Identify which cell holds the provided text, then report its [x, y] central coordinate. 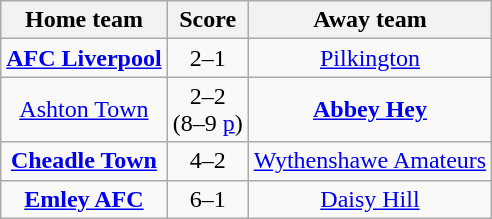
Emley AFC [84, 199]
Pilkington [370, 58]
2–2(8–9 p) [208, 110]
Daisy Hill [370, 199]
AFC Liverpool [84, 58]
Score [208, 20]
2–1 [208, 58]
Away team [370, 20]
Wythenshawe Amateurs [370, 161]
Abbey Hey [370, 110]
Ashton Town [84, 110]
6–1 [208, 199]
4–2 [208, 161]
Home team [84, 20]
Cheadle Town [84, 161]
